Pinpoint the cell where the given text exists, returning its (x, y) midpoint coordinate. 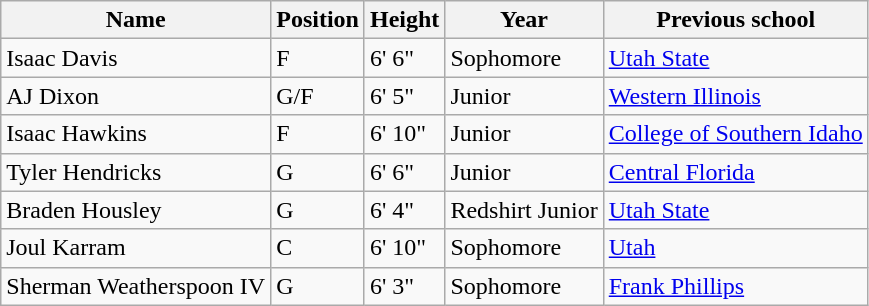
Isaac Hawkins (136, 134)
Central Florida (736, 172)
Frank Phillips (736, 286)
Sherman Weatherspoon IV (136, 286)
Year (524, 20)
Height (404, 20)
Utah (736, 248)
Name (136, 20)
6' 5" (404, 96)
Redshirt Junior (524, 210)
C (318, 248)
6' 4" (404, 210)
Position (318, 20)
AJ Dixon (136, 96)
Joul Karram (136, 248)
Previous school (736, 20)
Western Illinois (736, 96)
6' 3" (404, 286)
Isaac Davis (136, 58)
College of Southern Idaho (736, 134)
Tyler Hendricks (136, 172)
Braden Housley (136, 210)
G/F (318, 96)
